Scan for the cell matching the given text and deliver its (X, Y) coordinate at center. 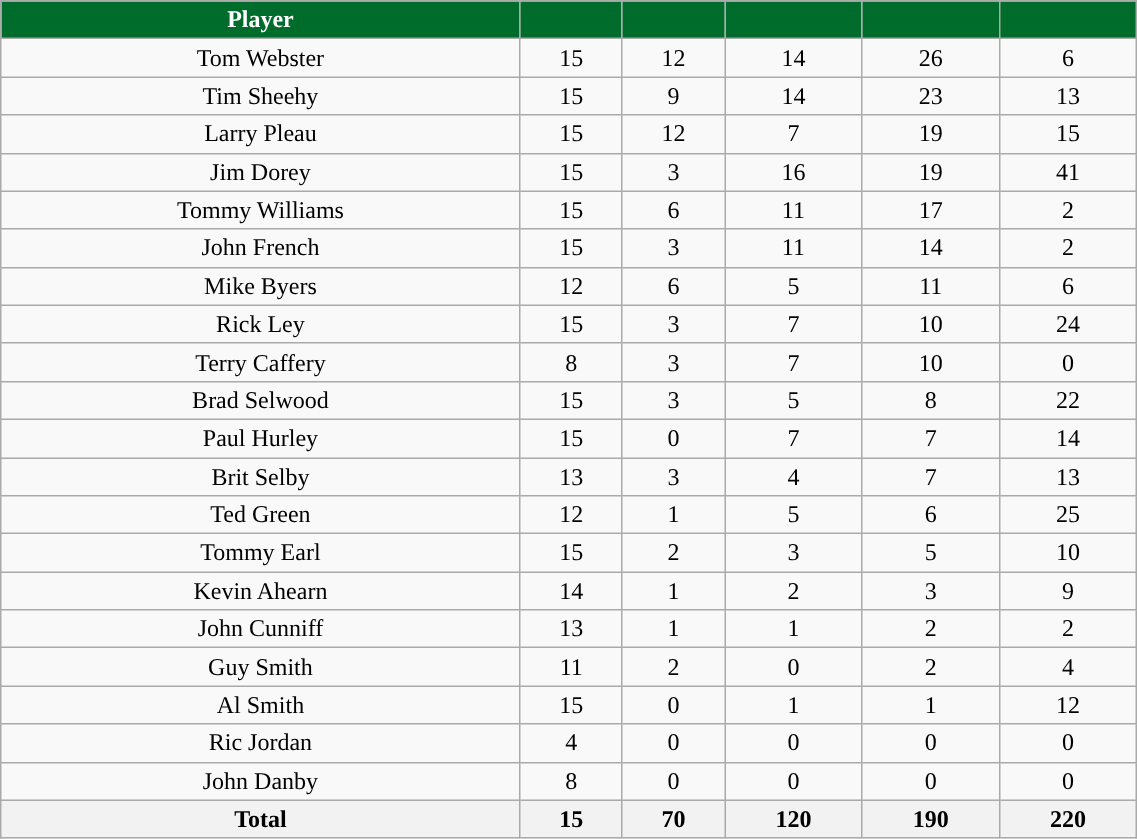
Guy Smith (260, 667)
John Danby (260, 781)
23 (930, 96)
Tommy Williams (260, 210)
John Cunniff (260, 629)
Brad Selwood (260, 400)
Ted Green (260, 515)
Tim Sheehy (260, 96)
Mike Byers (260, 286)
Brit Selby (260, 477)
41 (1068, 172)
Tom Webster (260, 58)
Paul Hurley (260, 438)
Jim Dorey (260, 172)
16 (794, 172)
Rick Ley (260, 324)
Total (260, 819)
Tommy Earl (260, 553)
Al Smith (260, 705)
25 (1068, 515)
Larry Pleau (260, 134)
Terry Caffery (260, 362)
190 (930, 819)
24 (1068, 324)
26 (930, 58)
Kevin Ahearn (260, 591)
120 (794, 819)
Ric Jordan (260, 743)
22 (1068, 400)
17 (930, 210)
John French (260, 248)
70 (673, 819)
220 (1068, 819)
Player (260, 20)
